Extract the (x, y) coordinate from the center of the cell holding the provided text.  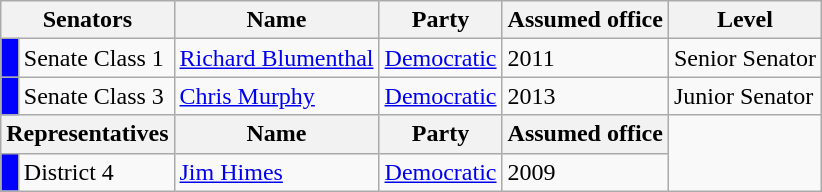
Richard Blumenthal (276, 58)
2013 (585, 96)
Jim Himes (276, 172)
Senate Class 1 (96, 58)
Junior Senator (744, 96)
2011 (585, 58)
Senate Class 3 (96, 96)
Representatives (88, 134)
Senators (88, 20)
2009 (585, 172)
Chris Murphy (276, 96)
Level (744, 20)
District 4 (96, 172)
Senior Senator (744, 58)
